Find where the given text appears and provide that cell's center as [X, Y] coordinate. 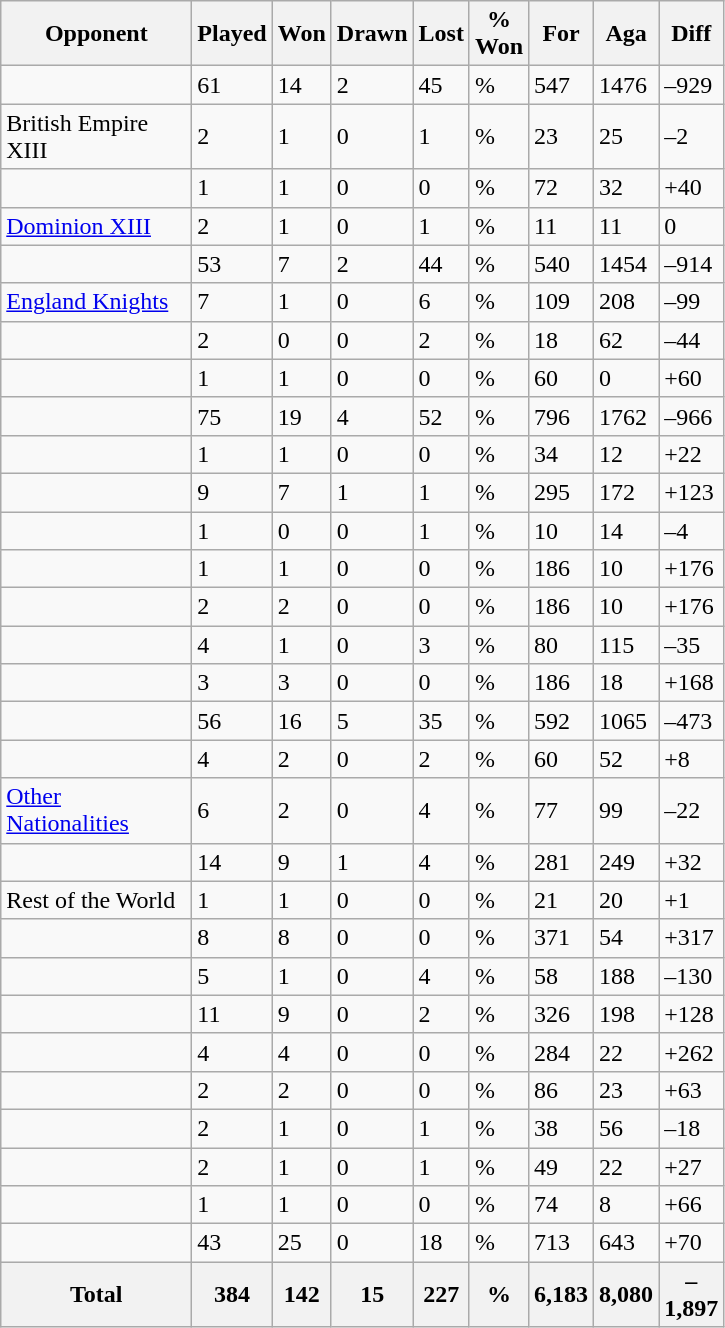
+123 [692, 492]
53 [232, 264]
Opponent [96, 34]
Rest of the World [96, 900]
15 [372, 1294]
32 [626, 188]
713 [562, 1243]
–130 [692, 976]
British Empire XIII [96, 136]
295 [562, 492]
+60 [692, 378]
England Knights [96, 302]
284 [562, 1052]
For [562, 34]
–914 [692, 264]
Lost [441, 34]
–22 [692, 810]
227 [441, 1294]
34 [562, 454]
43 [232, 1243]
+66 [692, 1205]
–18 [692, 1128]
172 [626, 492]
547 [562, 85]
+70 [692, 1243]
142 [302, 1294]
Total [96, 1294]
6,183 [562, 1294]
75 [232, 416]
80 [562, 645]
188 [626, 976]
1762 [626, 416]
86 [562, 1090]
99 [626, 810]
+22 [692, 454]
16 [302, 721]
Diff [692, 34]
Played [232, 34]
54 [626, 938]
+168 [692, 683]
1454 [626, 264]
540 [562, 264]
+1 [692, 900]
58 [562, 976]
–2 [692, 136]
19 [302, 416]
198 [626, 1014]
115 [626, 645]
Aga [626, 34]
–1,897 [692, 1294]
Other Nationalities [96, 810]
1476 [626, 85]
Drawn [372, 34]
249 [626, 862]
% Won [498, 34]
326 [562, 1014]
12 [626, 454]
61 [232, 85]
74 [562, 1205]
8,080 [626, 1294]
+262 [692, 1052]
796 [562, 416]
62 [626, 340]
77 [562, 810]
109 [562, 302]
–929 [692, 85]
281 [562, 862]
643 [626, 1243]
+27 [692, 1167]
Won [302, 34]
–99 [692, 302]
–35 [692, 645]
20 [626, 900]
+40 [692, 188]
–44 [692, 340]
384 [232, 1294]
45 [441, 85]
1065 [626, 721]
Dominion XIII [96, 226]
–473 [692, 721]
+317 [692, 938]
+128 [692, 1014]
–966 [692, 416]
72 [562, 188]
35 [441, 721]
+63 [692, 1090]
+32 [692, 862]
592 [562, 721]
21 [562, 900]
44 [441, 264]
38 [562, 1128]
+8 [692, 759]
–4 [692, 531]
208 [626, 302]
371 [562, 938]
49 [562, 1167]
